Find where the given text appears and provide that cell's center as (X, Y) coordinate. 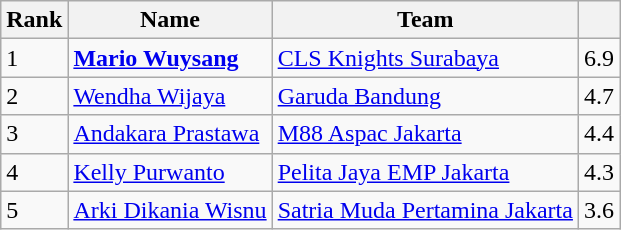
M88 Aspac Jakarta (425, 134)
5 (34, 210)
Pelita Jaya EMP Jakarta (425, 172)
4.3 (598, 172)
3.6 (598, 210)
4 (34, 172)
6.9 (598, 58)
Mario Wuysang (170, 58)
Team (425, 20)
Name (170, 20)
2 (34, 96)
CLS Knights Surabaya (425, 58)
3 (34, 134)
Rank (34, 20)
1 (34, 58)
4.7 (598, 96)
Satria Muda Pertamina Jakarta (425, 210)
4.4 (598, 134)
Kelly Purwanto (170, 172)
Andakara Prastawa (170, 134)
Arki Dikania Wisnu (170, 210)
Garuda Bandung (425, 96)
Wendha Wijaya (170, 96)
